Output the (x, y) coordinate of the center of the cell containing the given text.  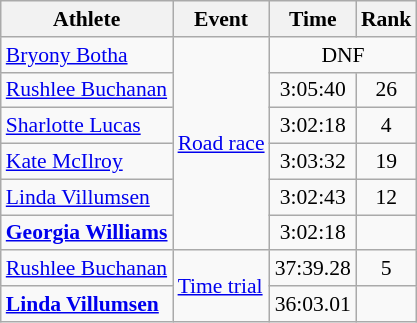
Athlete (87, 19)
DNF (344, 55)
Time (313, 19)
19 (386, 162)
Road race (222, 144)
Georgia Williams (87, 233)
3:05:40 (313, 90)
3:02:43 (313, 197)
Event (222, 19)
4 (386, 126)
36:03.01 (313, 304)
Rank (386, 19)
3:03:32 (313, 162)
Sharlotte Lucas (87, 126)
37:39.28 (313, 269)
5 (386, 269)
12 (386, 197)
26 (386, 90)
Time trial (222, 286)
Kate McIlroy (87, 162)
Bryony Botha (87, 55)
